Capture the cell that displays the provided text and extract its (x, y) central coordinate. 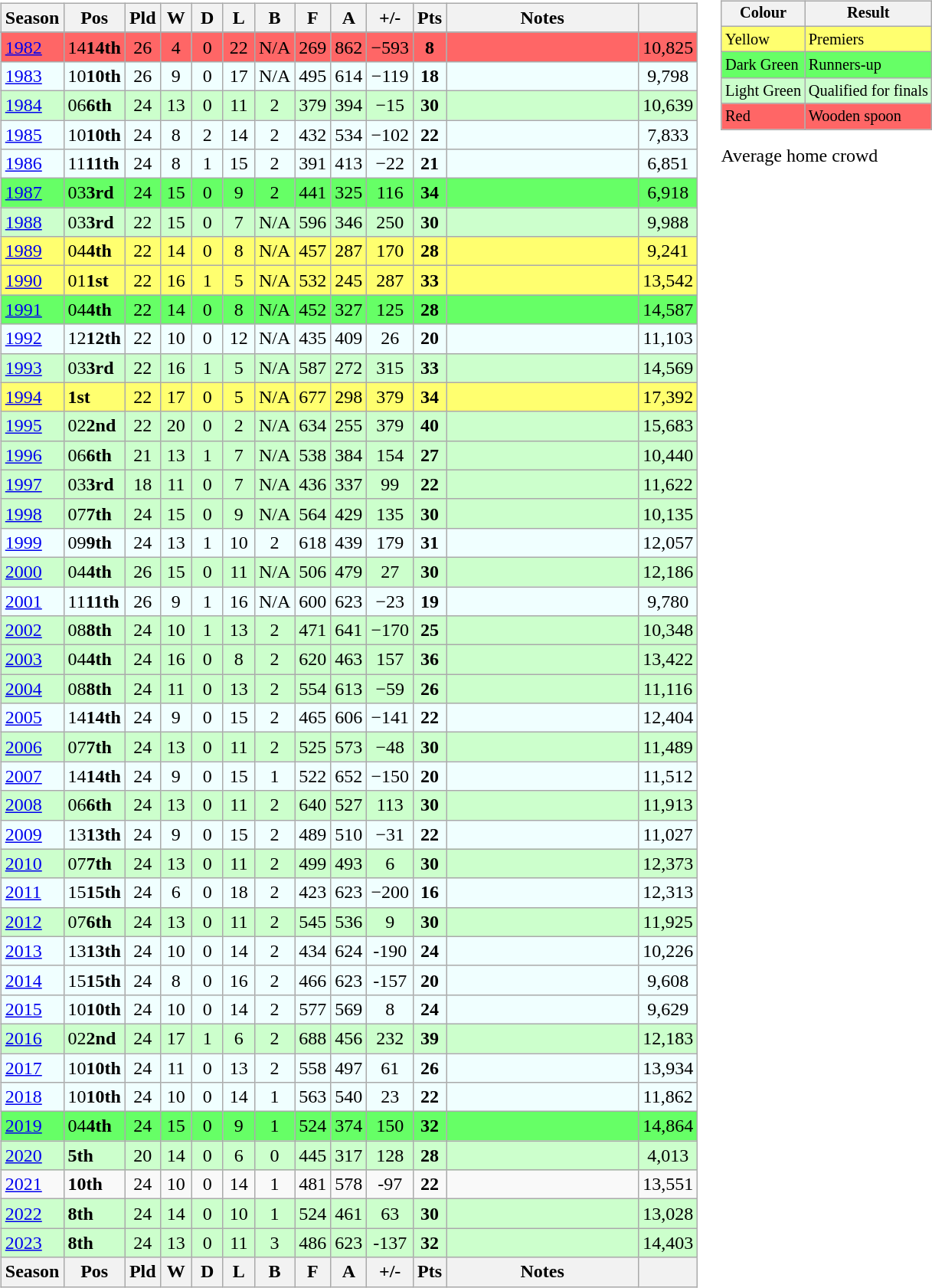
15,683 (668, 426)
245 (349, 280)
479 (349, 572)
12,186 (668, 572)
157 (391, 660)
457 (312, 251)
434 (312, 951)
409 (349, 339)
2022 (32, 1214)
441 (312, 193)
11,862 (668, 1097)
39 (429, 1038)
12,373 (668, 864)
23 (391, 1097)
558 (312, 1067)
2002 (32, 631)
13,028 (668, 1214)
1985 (32, 134)
634 (312, 426)
135 (391, 513)
6,851 (668, 164)
−102 (391, 134)
12 (239, 339)
2010 (32, 864)
10,135 (668, 513)
125 (391, 310)
445 (312, 1155)
154 (391, 455)
495 (312, 76)
1987 (32, 193)
Qualified for finals (868, 91)
116 (391, 193)
394 (349, 105)
325 (349, 193)
2023 (32, 1243)
11,925 (668, 922)
600 (312, 601)
527 (349, 805)
391 (312, 164)
534 (349, 134)
1991 (32, 310)
606 (349, 718)
1989 (32, 251)
2007 (32, 776)
1st (94, 397)
486 (312, 1243)
2021 (32, 1185)
11,913 (668, 805)
614 (349, 76)
641 (349, 631)
9,780 (668, 601)
31 (429, 542)
14,403 (668, 1243)
315 (391, 368)
10th (94, 1185)
374 (349, 1126)
2009 (32, 834)
−593 (391, 47)
63 (391, 1214)
36 (429, 660)
1997 (32, 484)
170 (391, 251)
463 (349, 660)
9,608 (668, 980)
1990 (32, 280)
076th (94, 922)
489 (312, 834)
578 (349, 1185)
1982 (32, 47)
−23 (391, 601)
346 (349, 222)
640 (312, 805)
1993 (32, 368)
2013 (32, 951)
497 (349, 1067)
327 (349, 310)
10,348 (668, 631)
439 (349, 542)
40 (429, 426)
413 (349, 164)
423 (312, 893)
10,639 (668, 105)
4 (176, 47)
11,103 (668, 339)
−15 (391, 105)
−200 (391, 893)
510 (349, 834)
10,440 (668, 455)
14,587 (668, 310)
481 (312, 1185)
9,798 (668, 76)
620 (312, 660)
432 (312, 134)
2004 (32, 689)
471 (312, 631)
12,057 (668, 542)
538 (312, 455)
−31 (391, 834)
2019 (32, 1126)
493 (349, 864)
−48 (391, 747)
13,551 (668, 1185)
1983 (32, 76)
506 (312, 572)
12,313 (668, 893)
Result (868, 14)
14,569 (668, 368)
5th (94, 1155)
587 (312, 368)
13,422 (668, 660)
272 (349, 368)
−119 (391, 76)
Light Green (763, 91)
1988 (32, 222)
113 (391, 805)
2015 (32, 1009)
-157 (391, 980)
2005 (32, 718)
532 (312, 280)
128 (391, 1155)
-97 (391, 1185)
Red (763, 116)
−170 (391, 631)
11,489 (668, 747)
Wooden spoon (868, 116)
9,629 (668, 1009)
2016 (32, 1038)
384 (349, 455)
688 (312, 1038)
624 (349, 951)
545 (312, 922)
564 (312, 513)
573 (349, 747)
525 (312, 747)
1995 (32, 426)
613 (349, 689)
2001 (32, 601)
862 (349, 47)
540 (349, 1097)
Colour (763, 14)
−141 (391, 718)
7,833 (668, 134)
250 (391, 222)
61 (391, 1067)
Runners-up (868, 65)
6,918 (668, 193)
461 (349, 1214)
1999 (32, 542)
3 (274, 1243)
2008 (32, 805)
563 (312, 1097)
499 (312, 864)
19 (429, 601)
-190 (391, 951)
1986 (32, 164)
1984 (32, 105)
011st (94, 280)
1992 (32, 339)
466 (312, 980)
17,392 (668, 397)
596 (312, 222)
618 (312, 542)
Dark Green (763, 65)
12,404 (668, 718)
2006 (32, 747)
677 (312, 397)
435 (312, 339)
569 (349, 1009)
298 (349, 397)
−59 (391, 689)
456 (349, 1038)
522 (312, 776)
317 (349, 1155)
2017 (32, 1067)
1998 (32, 513)
14,864 (668, 1126)
10,226 (668, 951)
11,622 (668, 484)
25 (429, 631)
12,183 (668, 1038)
−22 (391, 164)
150 (391, 1126)
465 (312, 718)
99 (391, 484)
337 (349, 484)
2014 (32, 980)
2018 (32, 1097)
255 (349, 426)
577 (312, 1009)
099th (94, 542)
2011 (32, 893)
436 (312, 484)
652 (349, 776)
2020 (32, 1155)
232 (391, 1038)
2003 (32, 660)
9,988 (668, 222)
429 (349, 513)
269 (312, 47)
452 (312, 310)
11,116 (668, 689)
9,241 (668, 251)
10,825 (668, 47)
13,934 (668, 1067)
4,013 (668, 1155)
2000 (32, 572)
179 (391, 542)
11,027 (668, 834)
Premiers (868, 39)
1212th (94, 339)
536 (349, 922)
−150 (391, 776)
1994 (32, 397)
554 (312, 689)
-137 (391, 1243)
Yellow (763, 39)
11,512 (668, 776)
1996 (32, 455)
13,542 (668, 280)
2012 (32, 922)
